Find where the given text appears and provide that cell's center as (X, Y) coordinate. 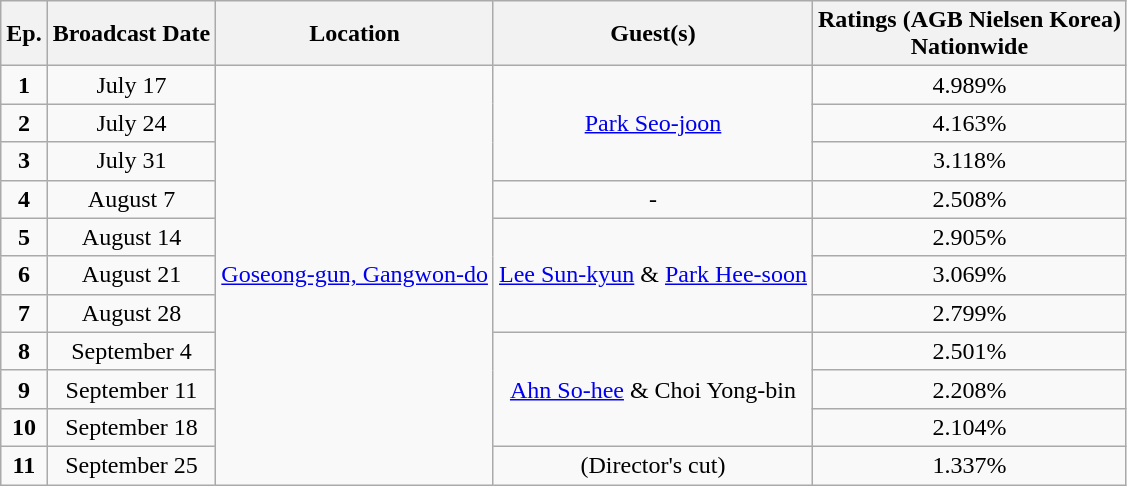
5 (24, 237)
(Director's cut) (652, 465)
1.337% (969, 465)
2 (24, 123)
September 18 (132, 427)
July 24 (132, 123)
2.104% (969, 427)
Ep. (24, 34)
September 25 (132, 465)
8 (24, 351)
August 21 (132, 275)
4.163% (969, 123)
10 (24, 427)
Guest(s) (652, 34)
2.501% (969, 351)
Ahn So-hee & Choi Yong-bin (652, 389)
Park Seo-joon (652, 123)
2.508% (969, 199)
- (652, 199)
4.989% (969, 85)
7 (24, 313)
Ratings (AGB Nielsen Korea)Nationwide (969, 34)
September 11 (132, 389)
Goseong-gun, Gangwon-do (355, 276)
2.905% (969, 237)
August 28 (132, 313)
September 4 (132, 351)
3 (24, 161)
6 (24, 275)
11 (24, 465)
2.208% (969, 389)
Broadcast Date (132, 34)
July 17 (132, 85)
9 (24, 389)
3.118% (969, 161)
August 14 (132, 237)
Lee Sun-kyun & Park Hee-soon (652, 275)
2.799% (969, 313)
1 (24, 85)
August 7 (132, 199)
Location (355, 34)
4 (24, 199)
3.069% (969, 275)
July 31 (132, 161)
